Find where the given text appears and provide that cell's center as [X, Y] coordinate. 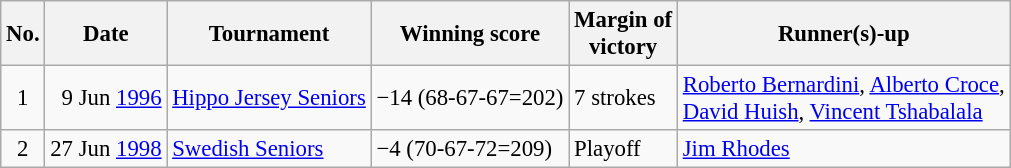
Date [106, 34]
Swedish Seniors [269, 149]
9 Jun 1996 [106, 98]
Winning score [470, 34]
Playoff [624, 149]
7 strokes [624, 98]
2 [23, 149]
Runner(s)-up [844, 34]
1 [23, 98]
Tournament [269, 34]
Roberto Bernardini, Alberto Croce, David Huish, Vincent Tshabalala [844, 98]
Jim Rhodes [844, 149]
−4 (70-67-72=209) [470, 149]
27 Jun 1998 [106, 149]
No. [23, 34]
−14 (68-67-67=202) [470, 98]
Margin ofvictory [624, 34]
Hippo Jersey Seniors [269, 98]
